Pinpoint the cell where the given text exists, returning its (x, y) midpoint coordinate. 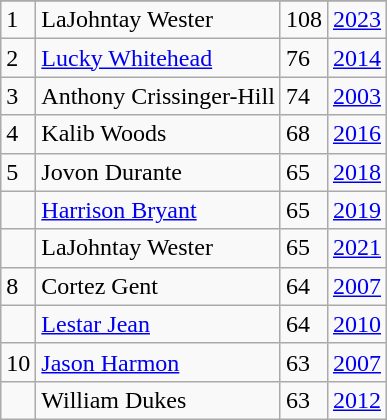
Lucky Whitehead (158, 58)
Lestar Jean (158, 324)
5 (18, 172)
2018 (356, 172)
8 (18, 286)
Kalib Woods (158, 134)
Anthony Crissinger-Hill (158, 96)
2014 (356, 58)
10 (18, 362)
Cortez Gent (158, 286)
76 (304, 58)
2010 (356, 324)
2023 (356, 20)
1 (18, 20)
68 (304, 134)
Jason Harmon (158, 362)
2 (18, 58)
Jovon Durante (158, 172)
2021 (356, 248)
4 (18, 134)
Harrison Bryant (158, 210)
2019 (356, 210)
74 (304, 96)
2012 (356, 400)
108 (304, 20)
William Dukes (158, 400)
2016 (356, 134)
2003 (356, 96)
3 (18, 96)
